Return [x, y] of the center of cell containing provided text 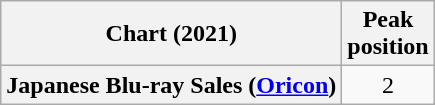
2 [388, 85]
Chart (2021) [172, 34]
Japanese Blu-ray Sales (Oricon) [172, 85]
Peak position [388, 34]
